For the text-containing cell, return its midpoint in (X, Y) coordinate format. 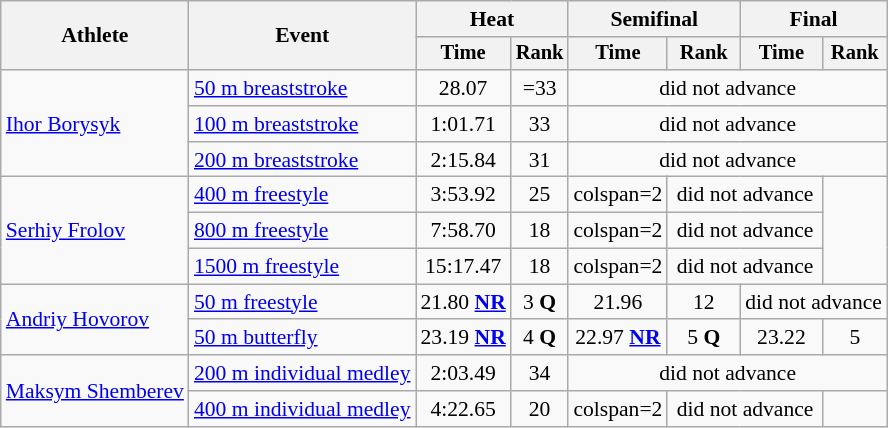
Andriy Hovorov (95, 320)
4 Q (540, 338)
1500 m freestyle (302, 267)
34 (540, 373)
Ihor Borysyk (95, 124)
31 (540, 160)
Maksym Shemberev (95, 390)
50 m freestyle (302, 302)
Serhiy Frolov (95, 230)
200 m breaststroke (302, 160)
Athlete (95, 36)
21.96 (618, 302)
25 (540, 195)
100 m breaststroke (302, 124)
23.19 NR (464, 338)
800 m freestyle (302, 231)
50 m breaststroke (302, 88)
Heat (492, 19)
Semifinal (654, 19)
1:01.71 (464, 124)
23.22 (782, 338)
Final (814, 19)
400 m individual medley (302, 409)
3 Q (540, 302)
2:03.49 (464, 373)
20 (540, 409)
=33 (540, 88)
28.07 (464, 88)
21.80 NR (464, 302)
22.97 NR (618, 338)
Event (302, 36)
2:15.84 (464, 160)
4:22.65 (464, 409)
15:17.47 (464, 267)
33 (540, 124)
7:58.70 (464, 231)
3:53.92 (464, 195)
5 Q (704, 338)
12 (704, 302)
50 m butterfly (302, 338)
400 m freestyle (302, 195)
5 (855, 338)
200 m individual medley (302, 373)
